Capture the cell that displays the provided text and extract its (X, Y) central coordinate. 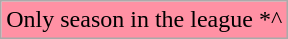
Only season in the league *^ (144, 20)
